Return the [x, y] coordinate for the center point of the cell that contains the specified text.  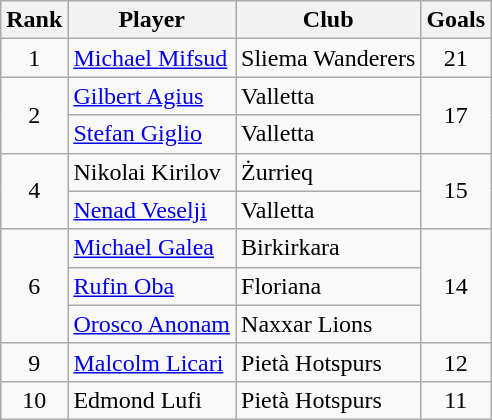
6 [34, 286]
4 [34, 191]
Player [152, 20]
21 [456, 58]
1 [34, 58]
Michael Mifsud [152, 58]
9 [34, 362]
Birkirkara [328, 248]
Gilbert Agius [152, 96]
Edmond Lufi [152, 400]
Floriana [328, 286]
11 [456, 400]
Sliema Wanderers [328, 58]
Michael Galea [152, 248]
Orosco Anonam [152, 324]
Nikolai Kirilov [152, 172]
Żurrieq [328, 172]
Goals [456, 20]
15 [456, 191]
Rank [34, 20]
12 [456, 362]
Stefan Giglio [152, 134]
Naxxar Lions [328, 324]
Nenad Veselji [152, 210]
17 [456, 115]
10 [34, 400]
Malcolm Licari [152, 362]
2 [34, 115]
Club [328, 20]
Rufin Oba [152, 286]
14 [456, 286]
